Determine the (X, Y) coordinate at the center of the cell enclosing the given text.  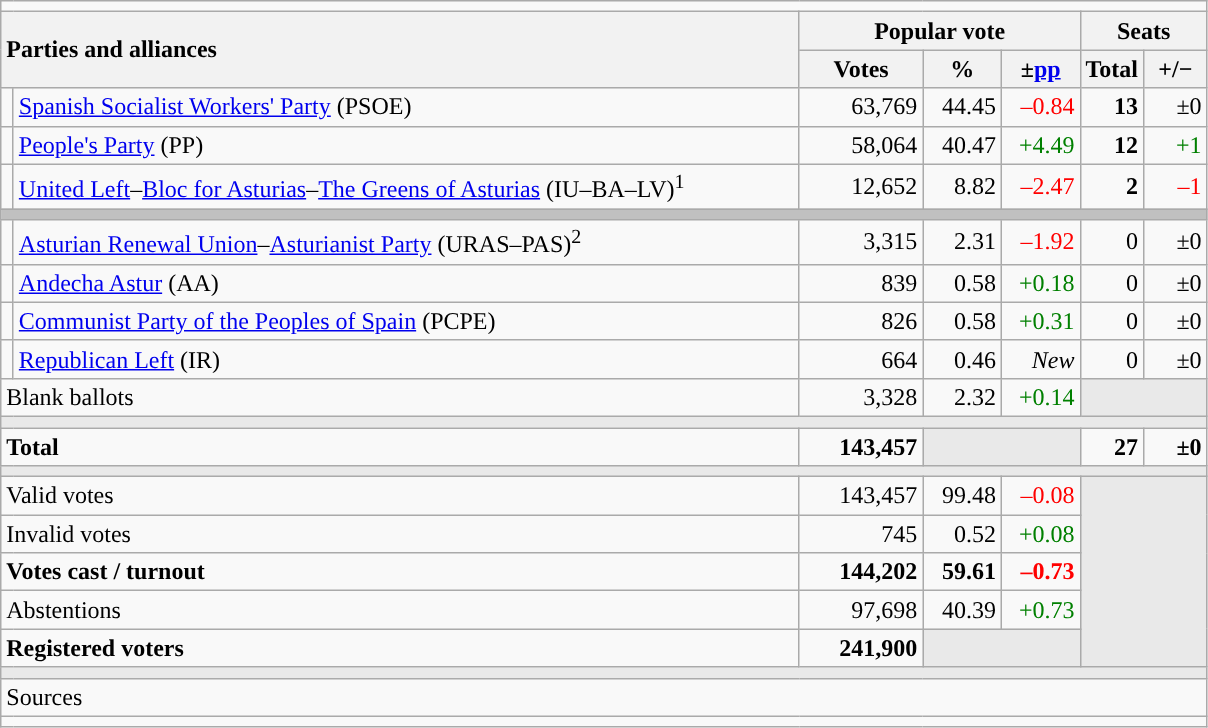
Andecha Astur (AA) (406, 283)
3,328 (861, 397)
New (1040, 359)
13 (1112, 107)
People's Party (PP) (406, 145)
59.61 (962, 572)
Invalid votes (400, 534)
40.47 (962, 145)
40.39 (962, 610)
144,202 (861, 572)
–1.92 (1040, 242)
–0.84 (1040, 107)
664 (861, 359)
Votes cast / turnout (400, 572)
Sources (604, 697)
2.31 (962, 242)
58,064 (861, 145)
12 (1112, 145)
27 (1112, 447)
3,315 (861, 242)
+0.18 (1040, 283)
826 (861, 321)
Votes (861, 69)
0.46 (962, 359)
745 (861, 534)
+0.73 (1040, 610)
Republican Left (IR) (406, 359)
Registered voters (400, 648)
0.52 (962, 534)
99.48 (962, 496)
+4.49 (1040, 145)
Parties and alliances (400, 50)
% (962, 69)
Blank ballots (400, 397)
±pp (1040, 69)
Communist Party of the Peoples of Spain (PCPE) (406, 321)
Abstentions (400, 610)
12,652 (861, 186)
Popular vote (940, 31)
2.32 (962, 397)
+/− (1176, 69)
Seats (1144, 31)
Asturian Renewal Union–Asturianist Party (URAS–PAS)2 (406, 242)
63,769 (861, 107)
–0.73 (1040, 572)
+0.31 (1040, 321)
United Left–Bloc for Asturias–The Greens of Asturias (IU–BA–LV)1 (406, 186)
241,900 (861, 648)
2 (1112, 186)
+0.08 (1040, 534)
–2.47 (1040, 186)
839 (861, 283)
44.45 (962, 107)
–1 (1176, 186)
+0.14 (1040, 397)
+1 (1176, 145)
97,698 (861, 610)
8.82 (962, 186)
Spanish Socialist Workers' Party (PSOE) (406, 107)
–0.08 (1040, 496)
Valid votes (400, 496)
